Determine the [X, Y] coordinate at the center of the cell enclosing the given text.  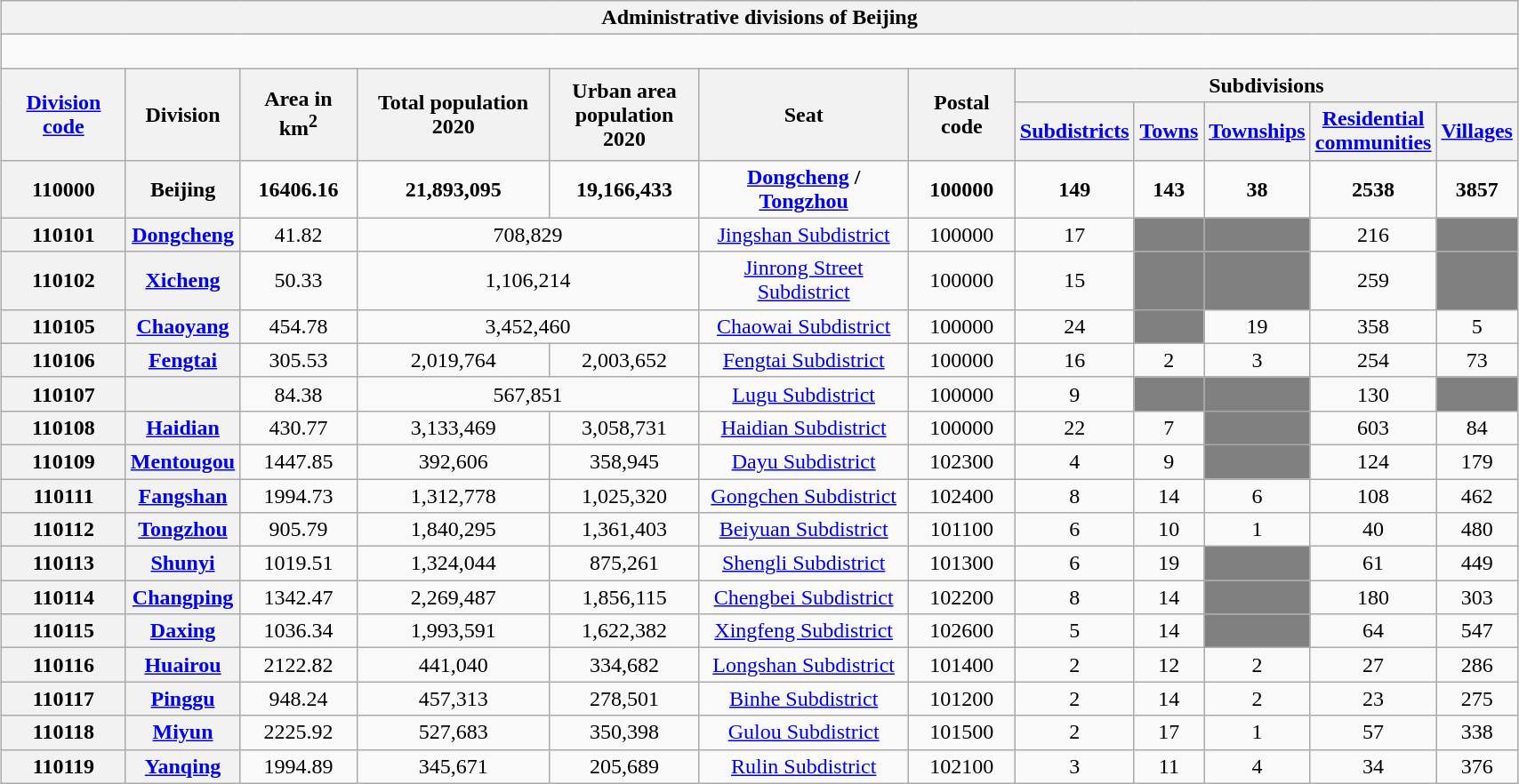
278,501 [624, 699]
130 [1373, 394]
110111 [64, 495]
905.79 [299, 530]
Fengtai Subdistrict [804, 360]
16406.16 [299, 188]
Haidian [182, 428]
3,058,731 [624, 428]
305.53 [299, 360]
334,682 [624, 665]
1,993,591 [454, 631]
180 [1373, 597]
Dongcheng / Tongzhou [804, 188]
708,829 [528, 235]
73 [1477, 360]
102200 [961, 597]
Xicheng [182, 281]
Towns [1169, 132]
Administrative divisions of Beijing [759, 18]
110101 [64, 235]
1994.73 [299, 495]
57 [1373, 732]
2,003,652 [624, 360]
101200 [961, 699]
Dongcheng [182, 235]
1342.47 [299, 597]
567,851 [528, 394]
259 [1373, 281]
108 [1373, 495]
Gongchen Subdistrict [804, 495]
110106 [64, 360]
40 [1373, 530]
Jinrong Street Subdistrict [804, 281]
50.33 [299, 281]
110112 [64, 530]
110116 [64, 665]
179 [1477, 461]
345,671 [454, 766]
Daxing [182, 631]
457,313 [454, 699]
34 [1373, 766]
Seat [804, 114]
376 [1477, 766]
Mentougou [182, 461]
358 [1373, 326]
2,269,487 [454, 597]
Chengbei Subdistrict [804, 597]
110105 [64, 326]
1,025,320 [624, 495]
Urban areapopulation 2020 [624, 114]
1,840,295 [454, 530]
Longshan Subdistrict [804, 665]
3857 [1477, 188]
Division [182, 114]
101100 [961, 530]
Residential communities [1373, 132]
102600 [961, 631]
149 [1074, 188]
102400 [961, 495]
Pinggu [182, 699]
1,312,778 [454, 495]
Shengli Subdistrict [804, 564]
110117 [64, 699]
101500 [961, 732]
Area in km2 [299, 114]
Townships [1258, 132]
948.24 [299, 699]
1019.51 [299, 564]
205,689 [624, 766]
Total population 2020 [454, 114]
102100 [961, 766]
Chaowai Subdistrict [804, 326]
Fengtai [182, 360]
Villages [1477, 132]
358,945 [624, 461]
7 [1169, 428]
Beiyuan Subdistrict [804, 530]
350,398 [624, 732]
Binhe Subdistrict [804, 699]
101300 [961, 564]
547 [1477, 631]
41.82 [299, 235]
1994.89 [299, 766]
2,019,764 [454, 360]
303 [1477, 597]
110108 [64, 428]
1036.34 [299, 631]
110118 [64, 732]
11 [1169, 766]
Gulou Subdistrict [804, 732]
110000 [64, 188]
2225.92 [299, 732]
12 [1169, 665]
392,606 [454, 461]
21,893,095 [454, 188]
480 [1477, 530]
19,166,433 [624, 188]
216 [1373, 235]
1,856,115 [624, 597]
Xingfeng Subdistrict [804, 631]
110115 [64, 631]
Tongzhou [182, 530]
110113 [64, 564]
875,261 [624, 564]
449 [1477, 564]
286 [1477, 665]
110114 [64, 597]
Chaoyang [182, 326]
Huairou [182, 665]
Jingshan Subdistrict [804, 235]
2538 [1373, 188]
22 [1074, 428]
Rulin Subdistrict [804, 766]
Fangshan [182, 495]
2122.82 [299, 665]
Dayu Subdistrict [804, 461]
110109 [64, 461]
3,452,460 [528, 326]
10 [1169, 530]
124 [1373, 461]
110107 [64, 394]
23 [1373, 699]
Division code [64, 114]
Subdistricts [1074, 132]
61 [1373, 564]
84 [1477, 428]
64 [1373, 631]
102300 [961, 461]
110102 [64, 281]
38 [1258, 188]
27 [1373, 665]
Postal code [961, 114]
3,133,469 [454, 428]
430.77 [299, 428]
Lugu Subdistrict [804, 394]
441,040 [454, 665]
1,622,382 [624, 631]
603 [1373, 428]
16 [1074, 360]
Miyun [182, 732]
275 [1477, 699]
Subdivisions [1266, 85]
1,106,214 [528, 281]
101400 [961, 665]
84.38 [299, 394]
Beijing [182, 188]
1447.85 [299, 461]
Changping [182, 597]
Haidian Subdistrict [804, 428]
110119 [64, 766]
15 [1074, 281]
143 [1169, 188]
24 [1074, 326]
Shunyi [182, 564]
462 [1477, 495]
527,683 [454, 732]
Yanqing [182, 766]
1,324,044 [454, 564]
254 [1373, 360]
1,361,403 [624, 530]
454.78 [299, 326]
338 [1477, 732]
